Find where the given text appears and provide that cell's center as [X, Y] coordinate. 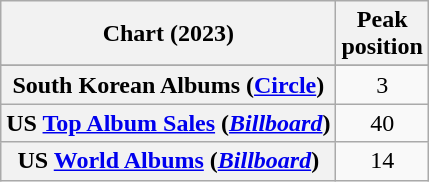
14 [382, 161]
Chart (2023) [168, 34]
US Top Album Sales (Billboard) [168, 123]
3 [382, 85]
40 [382, 123]
Peakposition [382, 34]
South Korean Albums (Circle) [168, 85]
US World Albums (Billboard) [168, 161]
